Extract the (X, Y) coordinate from the center of the cell holding the provided text.  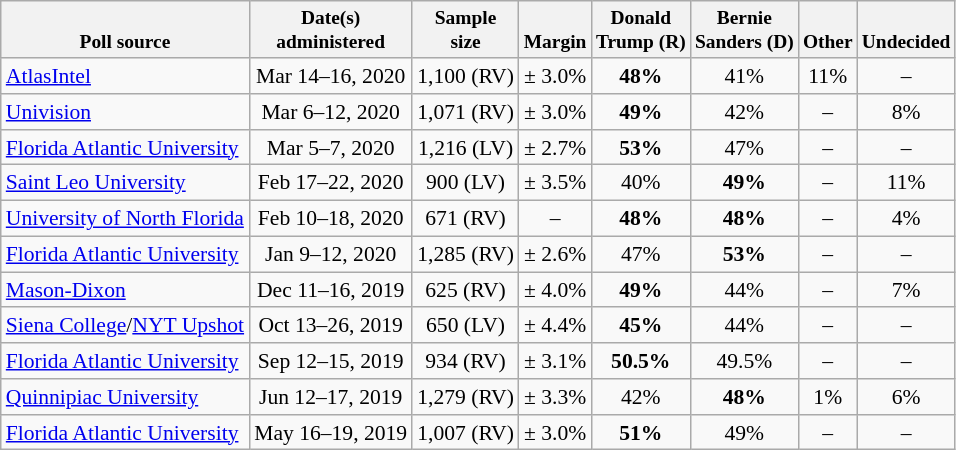
± 2.7% (555, 148)
Univision (125, 112)
Date(s)administered (330, 30)
Mason-Dixon (125, 290)
± 4.4% (555, 326)
625 (RV) (466, 290)
Other (828, 30)
Jun 12–17, 2019 (330, 397)
45% (640, 326)
Dec 11–16, 2019 (330, 290)
49.5% (744, 361)
± 2.6% (555, 254)
± 3.3% (555, 397)
Margin (555, 30)
Poll source (125, 30)
AtlasIntel (125, 76)
Mar 14–16, 2020 (330, 76)
934 (RV) (466, 361)
650 (LV) (466, 326)
Saint Leo University (125, 183)
1,285 (RV) (466, 254)
Undecided (906, 30)
Sep 12–15, 2019 (330, 361)
40% (640, 183)
± 3.1% (555, 361)
50.5% (640, 361)
± 4.0% (555, 290)
Oct 13–26, 2019 (330, 326)
Jan 9–12, 2020 (330, 254)
7% (906, 290)
1,100 (RV) (466, 76)
8% (906, 112)
± 3.5% (555, 183)
Mar 6–12, 2020 (330, 112)
BernieSanders (D) (744, 30)
University of North Florida (125, 219)
1,216 (LV) (466, 148)
900 (LV) (466, 183)
DonaldTrump (R) (640, 30)
Feb 10–18, 2020 (330, 219)
4% (906, 219)
1% (828, 397)
Quinnipiac University (125, 397)
671 (RV) (466, 219)
Siena College/NYT Upshot (125, 326)
6% (906, 397)
41% (744, 76)
1,279 (RV) (466, 397)
Feb 17–22, 2020 (330, 183)
Mar 5–7, 2020 (330, 148)
1,071 (RV) (466, 112)
Samplesize (466, 30)
